For the text-containing cell, return its midpoint in [X, Y] coordinate format. 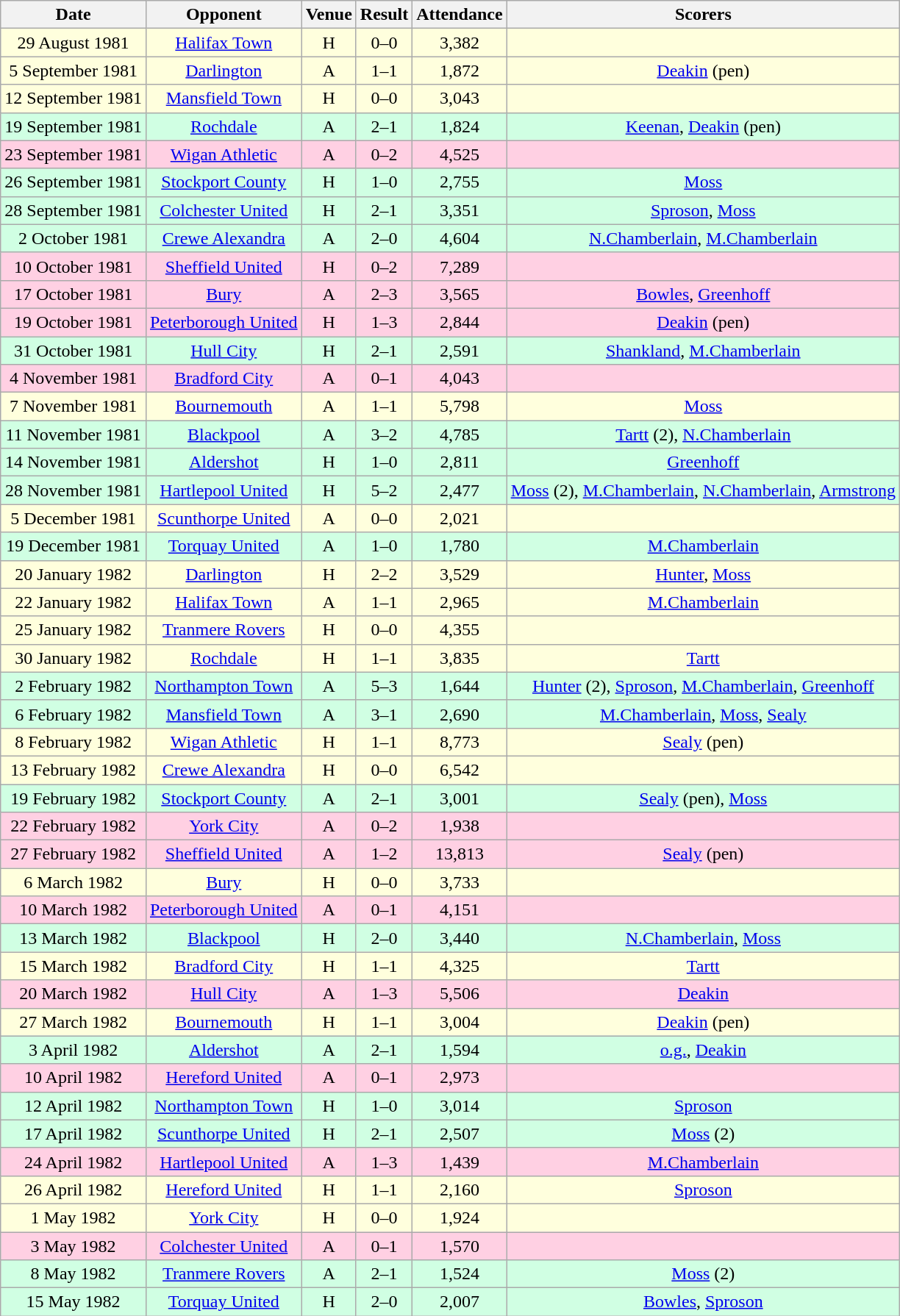
26 September 1981 [74, 182]
Shankland, M.Chamberlain [703, 351]
Tartt (2), N.Chamberlain [703, 435]
4,355 [460, 630]
5,506 [460, 994]
12 April 1982 [74, 1106]
15 May 1982 [74, 1302]
11 November 1981 [74, 435]
1,824 [460, 126]
3,733 [460, 882]
1,938 [460, 826]
3,835 [460, 658]
22 February 1982 [74, 826]
12 September 1981 [74, 99]
2,160 [460, 1190]
4,151 [460, 910]
28 September 1981 [74, 210]
13 March 1982 [74, 938]
10 March 1982 [74, 910]
1,439 [460, 1162]
2,007 [460, 1302]
Moss (2), M.Chamberlain, N.Chamberlain, Armstrong [703, 490]
15 March 1982 [74, 966]
2,844 [460, 322]
8 May 1982 [74, 1274]
5–3 [384, 686]
3,382 [460, 43]
14 November 1981 [74, 462]
27 March 1982 [74, 1022]
2,477 [460, 490]
22 January 1982 [74, 602]
29 August 1981 [74, 43]
Sealy (pen), Moss [703, 798]
Venue [329, 15]
6 February 1982 [74, 714]
Hunter, Moss [703, 574]
M.Chamberlain, Moss, Sealy [703, 714]
2,811 [460, 462]
2,507 [460, 1134]
7,289 [460, 266]
2–2 [384, 574]
6,542 [460, 770]
20 January 1982 [74, 574]
3,014 [460, 1106]
Sproson, Moss [703, 210]
5,798 [460, 407]
19 February 1982 [74, 798]
23 September 1981 [74, 154]
1,644 [460, 686]
2 October 1981 [74, 238]
26 April 1982 [74, 1190]
2 February 1982 [74, 686]
4,785 [460, 435]
3,565 [460, 294]
Bowles, Sproson [703, 1302]
Hunter (2), Sproson, M.Chamberlain, Greenhoff [703, 686]
17 October 1981 [74, 294]
1,924 [460, 1217]
4,604 [460, 238]
10 October 1981 [74, 266]
N.Chamberlain, M.Chamberlain [703, 238]
2–3 [384, 294]
2,690 [460, 714]
Keenan, Deakin (pen) [703, 126]
Result [384, 15]
3,001 [460, 798]
4 November 1981 [74, 379]
31 October 1981 [74, 351]
3,351 [460, 210]
2,591 [460, 351]
30 January 1982 [74, 658]
17 April 1982 [74, 1134]
3 April 1982 [74, 1050]
Greenhoff [703, 462]
7 November 1981 [74, 407]
25 January 1982 [74, 630]
20 March 1982 [74, 994]
3,529 [460, 574]
4,525 [460, 154]
1,524 [460, 1274]
1,780 [460, 546]
5 September 1981 [74, 71]
13,813 [460, 854]
3–1 [384, 714]
Date [74, 15]
28 November 1981 [74, 490]
8,773 [460, 742]
6 March 1982 [74, 882]
Attendance [460, 15]
24 April 1982 [74, 1162]
3,043 [460, 99]
2,965 [460, 602]
Deakin [703, 994]
19 October 1981 [74, 322]
13 February 1982 [74, 770]
19 September 1981 [74, 126]
8 February 1982 [74, 742]
1,570 [460, 1246]
3,440 [460, 938]
19 December 1981 [74, 546]
Scorers [703, 15]
1,594 [460, 1050]
N.Chamberlain, Moss [703, 938]
1,872 [460, 71]
3–2 [384, 435]
5 December 1981 [74, 518]
2,973 [460, 1078]
Opponent [224, 15]
5–2 [384, 490]
Bowles, Greenhoff [703, 294]
2,021 [460, 518]
10 April 1982 [74, 1078]
o.g., Deakin [703, 1050]
2,755 [460, 182]
1 May 1982 [74, 1217]
27 February 1982 [74, 854]
4,043 [460, 379]
1–2 [384, 854]
3 May 1982 [74, 1246]
3,004 [460, 1022]
4,325 [460, 966]
